Pinpoint the cell where the given text exists, returning its [X, Y] midpoint coordinate. 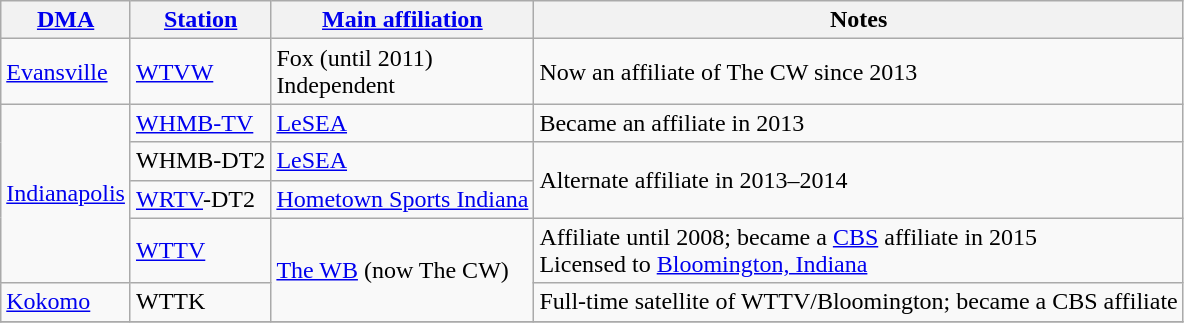
Main affiliation [402, 20]
Became an affiliate in 2013 [858, 123]
WTVW [200, 72]
Fox (until 2011) Independent [402, 72]
WTTV [200, 250]
The WB (now The CW) [402, 270]
Now an affiliate of The CW since 2013 [858, 72]
Full-time satellite of WTTV/Bloomington; became a CBS affiliate [858, 302]
Kokomo [66, 302]
Alternate affiliate in 2013–2014 [858, 180]
Station [200, 20]
Affiliate until 2008; became a CBS affiliate in 2015 Licensed to Bloomington, Indiana [858, 250]
DMA [66, 20]
WTTK [200, 302]
Indianapolis [66, 194]
Evansville [66, 72]
WRTV-DT2 [200, 199]
WHMB-TV [200, 123]
Hometown Sports Indiana [402, 199]
Notes [858, 20]
WHMB-DT2 [200, 161]
